Return the (X, Y) coordinate for the center point of the cell that contains the specified text.  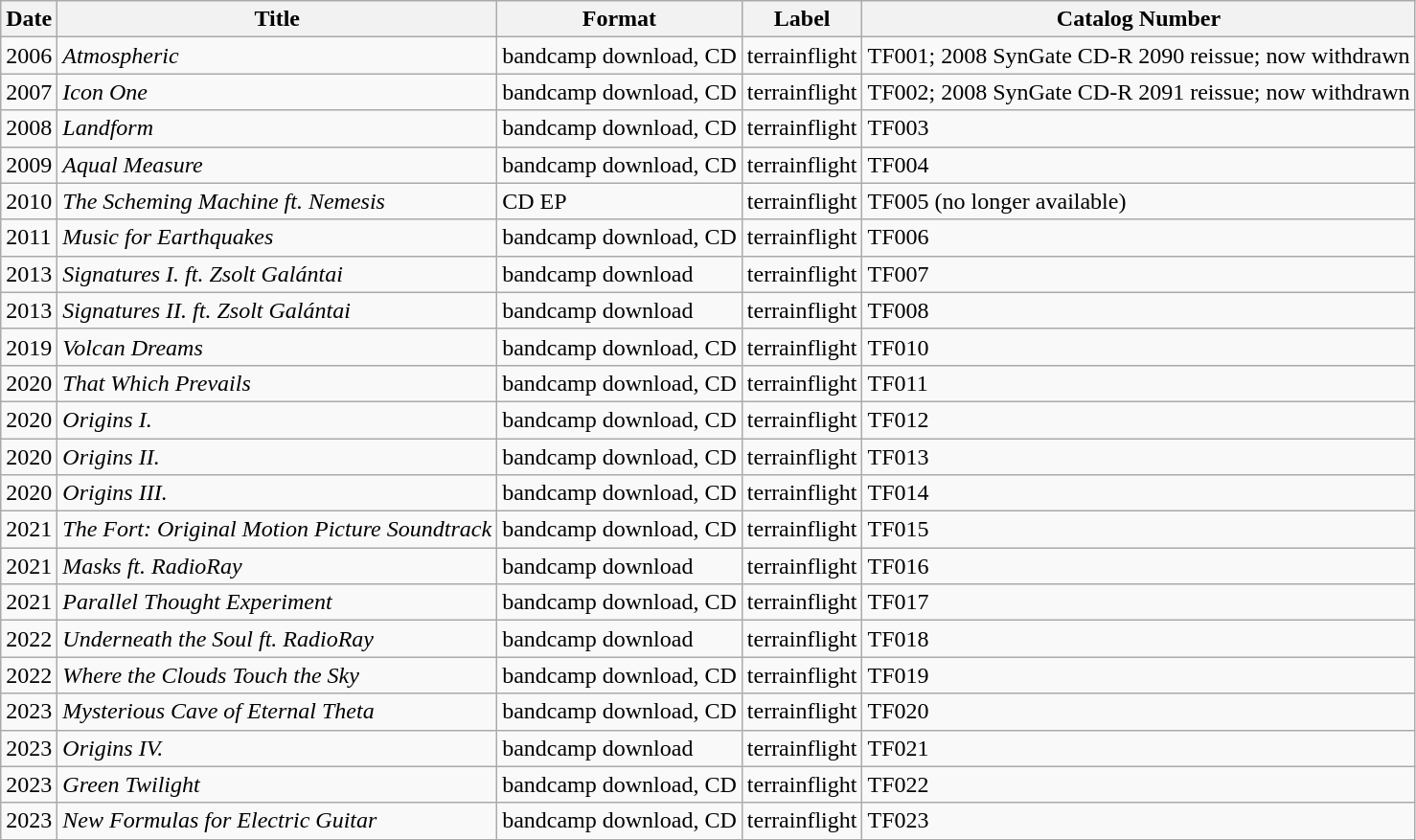
New Formulas for Electric Guitar (278, 821)
2006 (29, 56)
Green Twilight (278, 784)
Origins II. (278, 457)
The Scheming Machine ft. Nemesis (278, 201)
TF013 (1138, 457)
2007 (29, 92)
TF001; 2008 SynGate CD-R 2090 reissue; now withdrawn (1138, 56)
TF004 (1138, 165)
2019 (29, 347)
That Which Prevails (278, 383)
Underneath the Soul ft. RadioRay (278, 639)
TF006 (1138, 238)
TF014 (1138, 493)
Aqual Measure (278, 165)
TF005 (no longer available) (1138, 201)
Origins III. (278, 493)
Music for Earthquakes (278, 238)
TF017 (1138, 602)
Title (278, 19)
Origins IV. (278, 748)
Origins I. (278, 420)
2011 (29, 238)
TF010 (1138, 347)
The Fort: Original Motion Picture Soundtrack (278, 530)
TF012 (1138, 420)
2008 (29, 128)
CD EP (620, 201)
Signatures I. ft. Zsolt Galántai (278, 274)
TF023 (1138, 821)
Icon One (278, 92)
TF002; 2008 SynGate CD-R 2091 reissue; now withdrawn (1138, 92)
Parallel Thought Experiment (278, 602)
Where the Clouds Touch the Sky (278, 675)
TF007 (1138, 274)
2009 (29, 165)
Masks ft. RadioRay (278, 566)
Format (620, 19)
2010 (29, 201)
TF020 (1138, 712)
TF015 (1138, 530)
Mysterious Cave of Eternal Theta (278, 712)
Volcan Dreams (278, 347)
TF021 (1138, 748)
TF022 (1138, 784)
TF011 (1138, 383)
Landform (278, 128)
Atmospheric (278, 56)
TF016 (1138, 566)
Signatures II. ft. Zsolt Galántai (278, 310)
Label (802, 19)
TF008 (1138, 310)
TF019 (1138, 675)
Date (29, 19)
TF003 (1138, 128)
TF018 (1138, 639)
Catalog Number (1138, 19)
